For the text-containing cell, return its midpoint in [x, y] coordinate format. 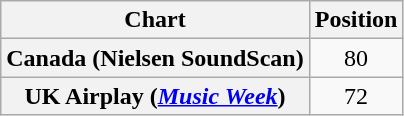
Position [356, 20]
UK Airplay (Music Week) [155, 96]
Chart [155, 20]
Canada (Nielsen SoundScan) [155, 58]
72 [356, 96]
80 [356, 58]
